Locate the cell with the specified text and output its (x, y) center coordinate. 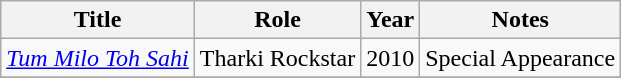
Year (390, 20)
Title (98, 20)
2010 (390, 58)
Special Appearance (520, 58)
Tharki Rockstar (277, 58)
Tum Milo Toh Sahi (98, 58)
Notes (520, 20)
Role (277, 20)
